Pinpoint the cell where the given text exists, returning its [x, y] midpoint coordinate. 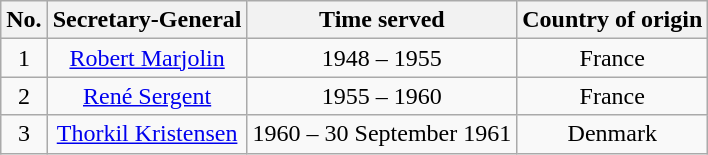
No. [24, 20]
Secretary-General [147, 20]
1 [24, 58]
3 [24, 134]
1948 – 1955 [382, 58]
1955 – 1960 [382, 96]
René Sergent [147, 96]
Thorkil Kristensen [147, 134]
2 [24, 96]
Country of origin [612, 20]
Denmark [612, 134]
Time served [382, 20]
1960 – 30 September 1961 [382, 134]
Robert Marjolin [147, 58]
